For the text-containing cell, return its midpoint in (X, Y) coordinate format. 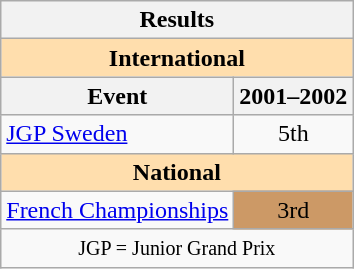
2001–2002 (294, 96)
Results (177, 20)
JGP Sweden (118, 134)
National (177, 172)
French Championships (118, 210)
3rd (294, 210)
5th (294, 134)
Event (118, 96)
JGP = Junior Grand Prix (177, 248)
International (177, 58)
